From the cell containing the given text, extract its center point as (x, y) coordinate. 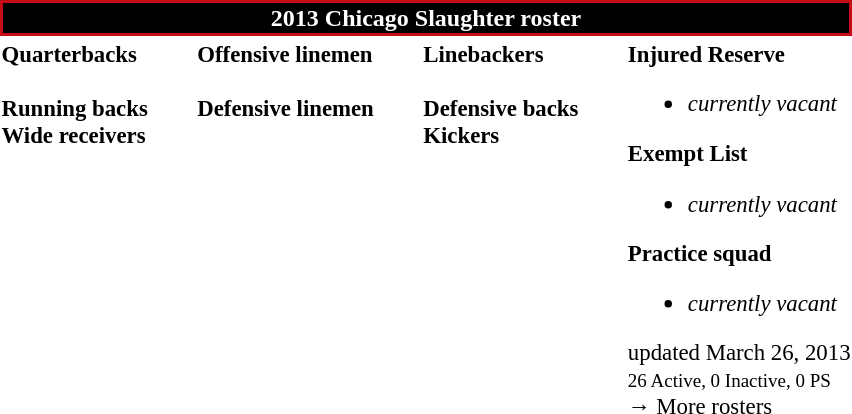
2013 Chicago Slaughter roster (426, 18)
